Locate the cell with the specified text and output its (X, Y) center coordinate. 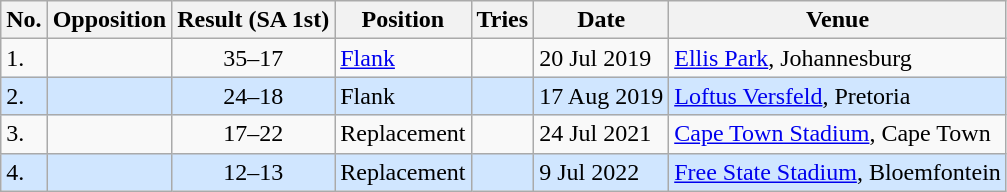
17 Aug 2019 (602, 96)
Position (403, 20)
17–22 (254, 134)
Free State Stadium, Bloemfontein (838, 172)
3. (24, 134)
Loftus Versfeld, Pretoria (838, 96)
Tries (502, 20)
Opposition (109, 20)
No. (24, 20)
4. (24, 172)
Venue (838, 20)
2. (24, 96)
9 Jul 2022 (602, 172)
24 Jul 2021 (602, 134)
Result (SA 1st) (254, 20)
35–17 (254, 58)
12–13 (254, 172)
Ellis Park, Johannesburg (838, 58)
1. (24, 58)
20 Jul 2019 (602, 58)
Cape Town Stadium, Cape Town (838, 134)
Date (602, 20)
24–18 (254, 96)
